Identify which cell holds the provided text, then report its [x, y] central coordinate. 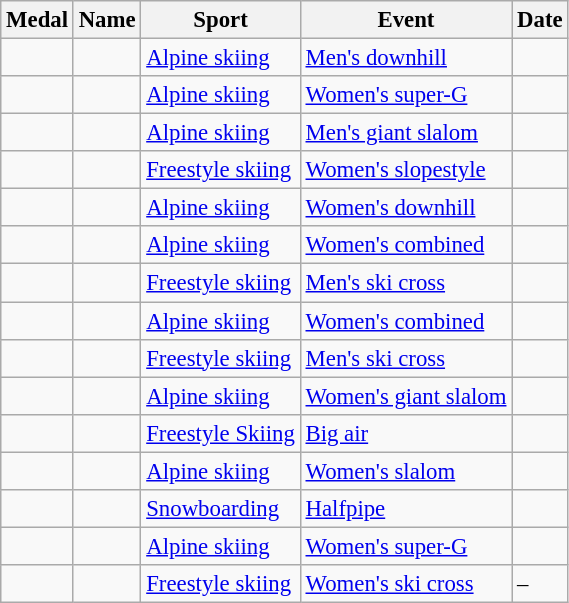
Freestyle Skiing [220, 433]
Women's slopestyle [406, 170]
Medal [38, 20]
– [540, 584]
Women's ski cross [406, 584]
Women's downhill [406, 208]
Men's giant slalom [406, 133]
Big air [406, 433]
Halfpipe [406, 509]
Women's slalom [406, 471]
Sport [220, 20]
Women's giant slalom [406, 396]
Date [540, 20]
Men's downhill [406, 58]
Snowboarding [220, 509]
Name [107, 20]
Event [406, 20]
